Return the [X, Y] coordinate for the center point of the cell that contains the specified text.  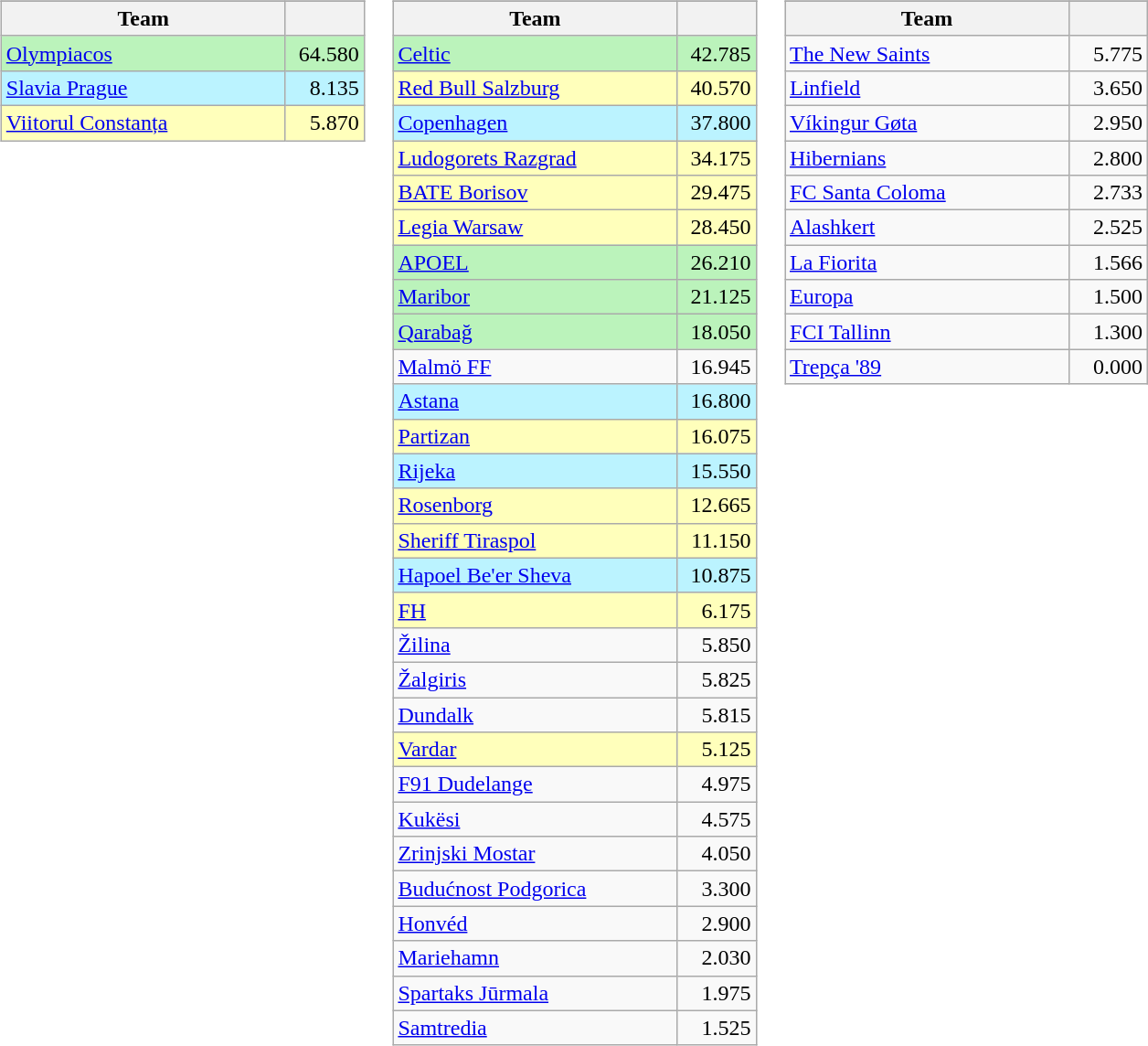
5.775 [1109, 53]
26.210 [717, 262]
29.475 [717, 193]
3.300 [717, 889]
Ludogorets Razgrad [536, 158]
Kukësi [536, 819]
6.175 [717, 610]
1.975 [717, 993]
42.785 [717, 53]
2.800 [1109, 158]
0.000 [1109, 367]
FC Santa Coloma [927, 193]
28.450 [717, 228]
18.050 [717, 332]
Red Bull Salzburg [536, 88]
1.500 [1109, 297]
Qarabağ [536, 332]
4.050 [717, 854]
APOEL [536, 262]
Partizan [536, 436]
Alashkert [927, 228]
2.950 [1109, 123]
5.850 [717, 645]
8.135 [324, 88]
4.575 [717, 819]
Spartaks Jūrmala [536, 993]
2.900 [717, 923]
15.550 [717, 471]
FH [536, 610]
Víkingur Gøta [927, 123]
Zrinjski Mostar [536, 854]
Malmö FF [536, 367]
Honvéd [536, 923]
Rosenborg [536, 506]
Sheriff Tiraspol [536, 540]
Trepça '89 [927, 367]
1.300 [1109, 332]
1.566 [1109, 262]
Mariehamn [536, 958]
21.125 [717, 297]
Linfield [927, 88]
Hapoel Be'er Sheva [536, 575]
5.825 [717, 679]
BATE Borisov [536, 193]
Rijeka [536, 471]
Žilina [536, 645]
Olympiacos [143, 53]
12.665 [717, 506]
La Fiorita [927, 262]
2.030 [717, 958]
Maribor [536, 297]
Vardar [536, 750]
5.125 [717, 750]
F91 Dudelange [536, 784]
Dundalk [536, 714]
5.815 [717, 714]
5.870 [324, 123]
Viitorul Constanța [143, 123]
4.975 [717, 784]
34.175 [717, 158]
Budućnost Podgorica [536, 889]
11.150 [717, 540]
Copenhagen [536, 123]
FCI Tallinn [927, 332]
16.945 [717, 367]
2.733 [1109, 193]
1.525 [717, 1028]
40.570 [717, 88]
Hibernians [927, 158]
The New Saints [927, 53]
Žalgiris [536, 679]
Europa [927, 297]
Celtic [536, 53]
2.525 [1109, 228]
64.580 [324, 53]
16.075 [717, 436]
16.800 [717, 401]
Legia Warsaw [536, 228]
37.800 [717, 123]
Slavia Prague [143, 88]
Samtredia [536, 1028]
3.650 [1109, 88]
Astana [536, 401]
10.875 [717, 575]
